From the cell containing the given text, extract its center point as [X, Y] coordinate. 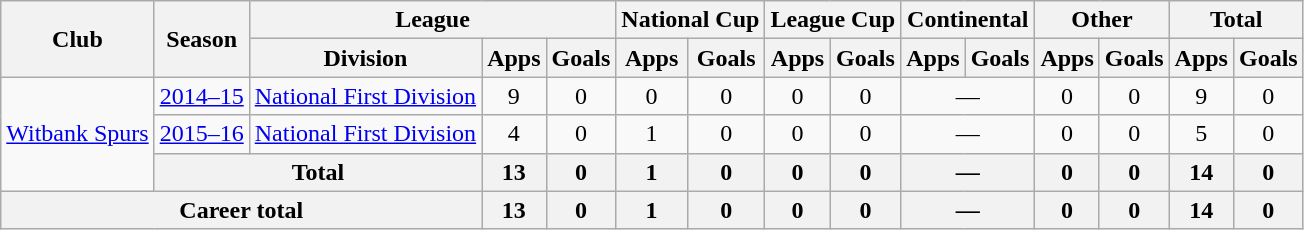
2014–15 [202, 96]
Career total [242, 210]
National Cup [690, 20]
League [432, 20]
Division [365, 58]
5 [1201, 134]
Club [78, 39]
2015–16 [202, 134]
4 [514, 134]
Other [1102, 20]
League Cup [833, 20]
Witbank Spurs [78, 134]
Continental [968, 20]
Season [202, 39]
